Locate the cell with the specified text and output its [x, y] center coordinate. 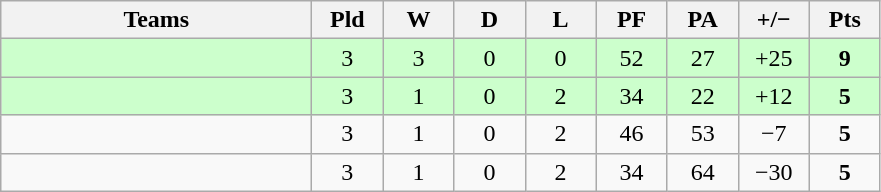
64 [702, 172]
53 [702, 134]
−7 [774, 134]
+25 [774, 58]
+/− [774, 20]
9 [844, 58]
27 [702, 58]
Teams [156, 20]
L [560, 20]
Pts [844, 20]
22 [702, 96]
D [490, 20]
PF [632, 20]
52 [632, 58]
W [418, 20]
Pld [348, 20]
+12 [774, 96]
46 [632, 134]
PA [702, 20]
−30 [774, 172]
